Determine the [x, y] coordinate at the center of the cell enclosing the given text.  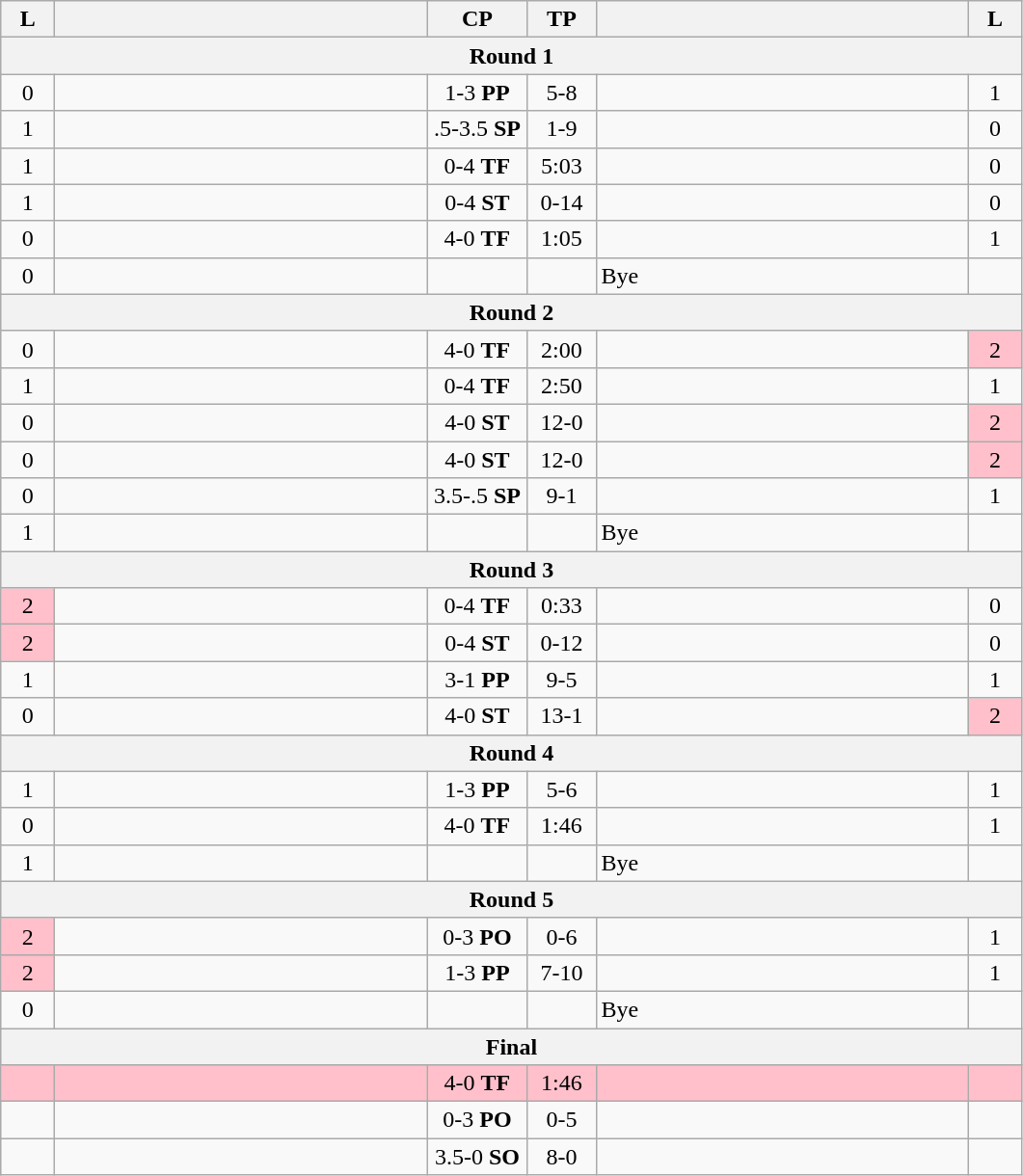
Final [511, 1046]
5-8 [561, 93]
0-12 [561, 643]
Round 2 [511, 312]
TP [561, 19]
1-9 [561, 129]
3.5-.5 SP [477, 496]
3-1 PP [477, 680]
0:33 [561, 606]
Round 3 [511, 570]
3.5-0 SO [477, 1157]
Round 1 [511, 56]
0-5 [561, 1120]
9-1 [561, 496]
Round 4 [511, 753]
1:05 [561, 239]
7-10 [561, 973]
.5-3.5 SP [477, 129]
0-6 [561, 936]
CP [477, 19]
2:50 [561, 386]
0-14 [561, 202]
5:03 [561, 166]
Round 5 [511, 899]
13-1 [561, 716]
8-0 [561, 1157]
5-6 [561, 789]
9-5 [561, 680]
2:00 [561, 349]
